Find where the given text appears and provide that cell's center as [x, y] coordinate. 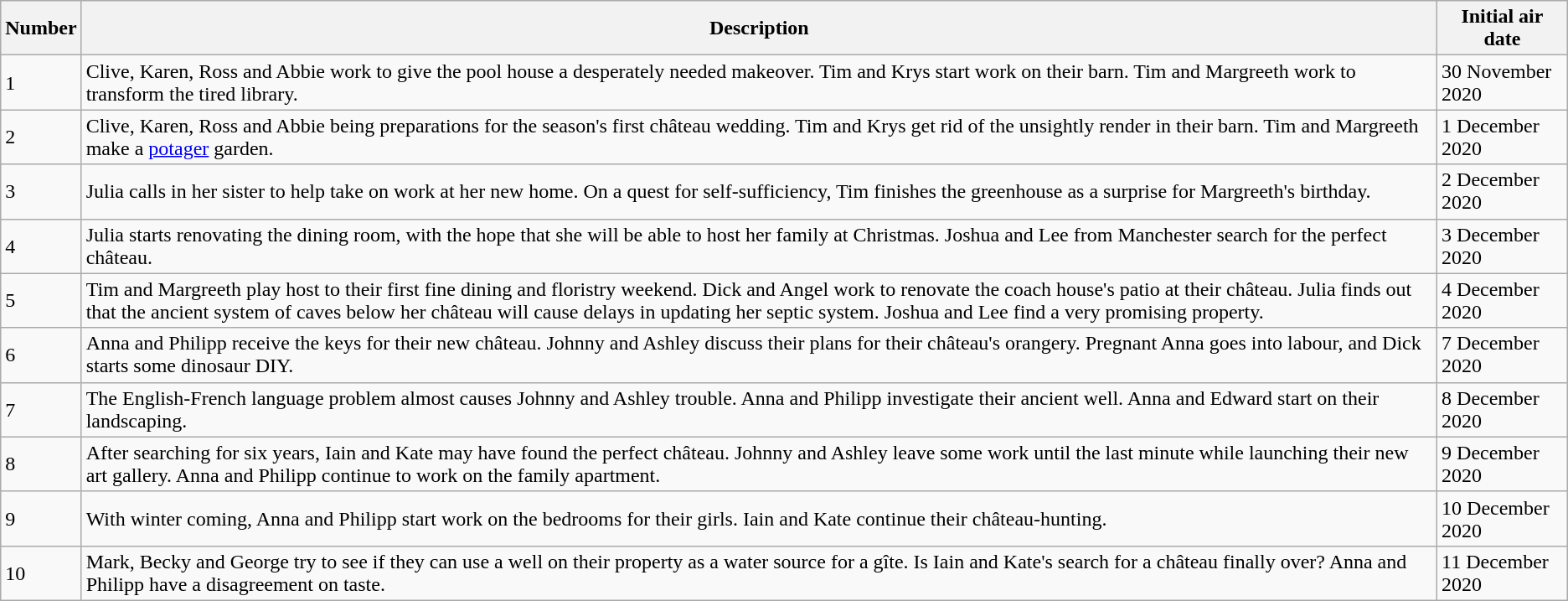
9 December 2020 [1503, 464]
7 [41, 409]
10 December 2020 [1503, 518]
Number [41, 28]
11 December 2020 [1503, 573]
2 [41, 137]
8 [41, 464]
8 December 2020 [1503, 409]
Initial air date [1503, 28]
1 December 2020 [1503, 137]
Description [759, 28]
3 [41, 191]
10 [41, 573]
4 [41, 246]
30 November 2020 [1503, 82]
7 December 2020 [1503, 355]
3 December 2020 [1503, 246]
4 December 2020 [1503, 300]
6 [41, 355]
2 December 2020 [1503, 191]
9 [41, 518]
With winter coming, Anna and Philipp start work on the bedrooms for their girls. Iain and Kate continue their château-hunting. [759, 518]
1 [41, 82]
5 [41, 300]
